Locate the cell with the specified text and output its (X, Y) center coordinate. 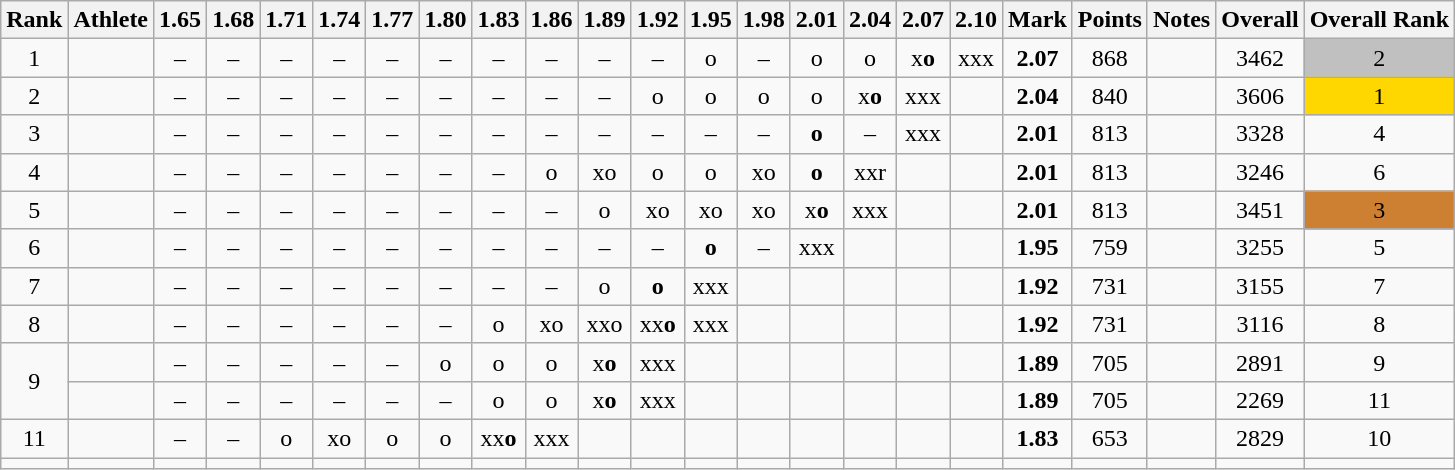
2.10 (976, 20)
759 (1110, 248)
3246 (1260, 172)
Mark (1038, 20)
Rank (34, 20)
1.98 (764, 20)
Notes (1181, 20)
1.65 (180, 20)
3116 (1260, 324)
2891 (1260, 362)
10 (1379, 438)
2269 (1260, 400)
3462 (1260, 58)
1.71 (286, 20)
868 (1110, 58)
3328 (1260, 134)
xxr (870, 172)
3255 (1260, 248)
1.80 (446, 20)
3451 (1260, 210)
Points (1110, 20)
Athlete (111, 20)
1.77 (392, 20)
Overall Rank (1379, 20)
3606 (1260, 96)
Overall (1260, 20)
653 (1110, 438)
840 (1110, 96)
1.86 (552, 20)
1.68 (234, 20)
3155 (1260, 286)
2829 (1260, 438)
1.74 (340, 20)
